Return the (X, Y) coordinate for the center point of the cell that contains the specified text.  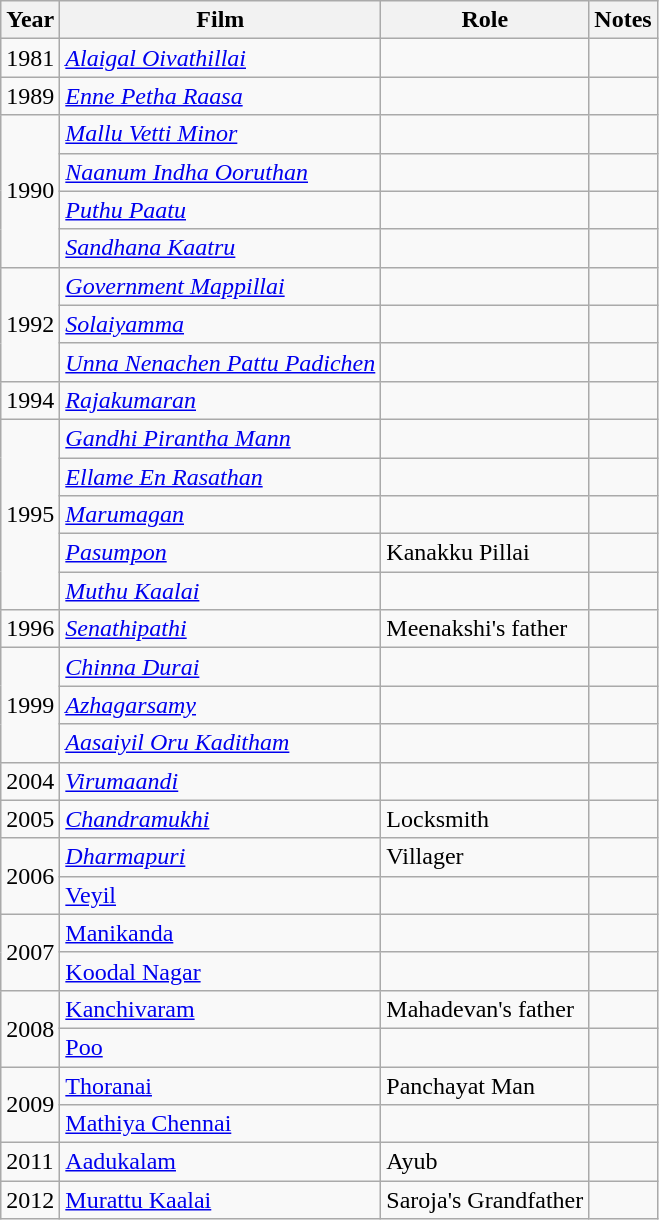
2012 (30, 1200)
1989 (30, 96)
Villager (485, 857)
Year (30, 20)
2009 (30, 1104)
Government Mappillai (220, 286)
Chandramukhi (220, 819)
Ellame En Rasathan (220, 477)
1995 (30, 514)
Azhagarsamy (220, 705)
2005 (30, 819)
1981 (30, 58)
Mallu Vetti Minor (220, 134)
Marumagan (220, 515)
Unna Nenachen Pattu Padichen (220, 362)
2011 (30, 1162)
Veyil (220, 895)
Aadukalam (220, 1162)
1996 (30, 629)
1994 (30, 400)
Sandhana Kaatru (220, 248)
Saroja's Grandfather (485, 1200)
2006 (30, 876)
Chinna Durai (220, 667)
Notes (623, 20)
Mahadevan's father (485, 1009)
Role (485, 20)
Koodal Nagar (220, 971)
Pasumpon (220, 553)
Puthu Paatu (220, 210)
2007 (30, 952)
Kanakku Pillai (485, 553)
Panchayat Man (485, 1085)
1999 (30, 705)
Mathiya Chennai (220, 1124)
2004 (30, 781)
Rajakumaran (220, 400)
1990 (30, 191)
Thoranai (220, 1085)
Ayub (485, 1162)
Alaigal Oivathillai (220, 58)
Murattu Kaalai (220, 1200)
Meenakshi's father (485, 629)
2008 (30, 1028)
Manikanda (220, 933)
1992 (30, 324)
Aasaiyil Oru Kaditham (220, 743)
Enne Petha Raasa (220, 96)
Senathipathi (220, 629)
Solaiyamma (220, 324)
Dharmapuri (220, 857)
Locksmith (485, 819)
Virumaandi (220, 781)
Kanchivaram (220, 1009)
Poo (220, 1047)
Muthu Kaalai (220, 591)
Gandhi Pirantha Mann (220, 438)
Naanum Indha Ooruthan (220, 172)
Film (220, 20)
